For the text-containing cell, return its midpoint in (X, Y) coordinate format. 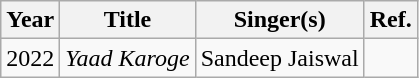
2022 (30, 58)
Yaad Karoge (128, 58)
Title (128, 20)
Ref. (390, 20)
Year (30, 20)
Singer(s) (280, 20)
Sandeep Jaiswal (280, 58)
